Identify which cell holds the provided text, then report its (x, y) central coordinate. 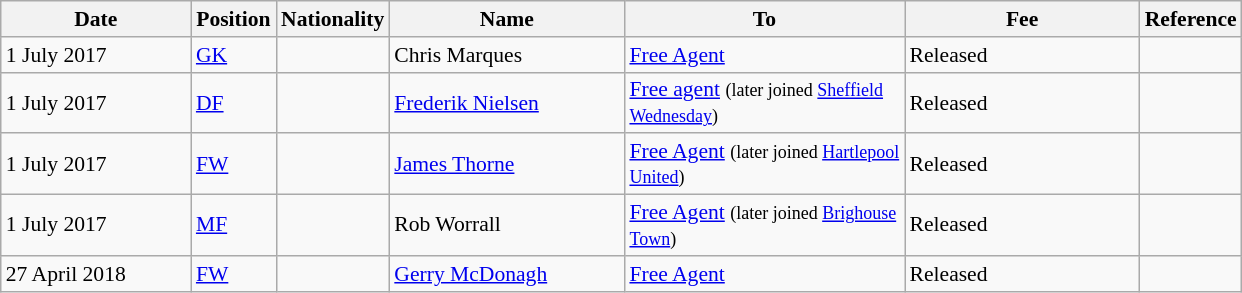
Free Agent (later joined Hartlepool United) (764, 164)
27 April 2018 (96, 274)
GK (234, 55)
Fee (1022, 19)
Rob Worrall (506, 226)
Name (506, 19)
Free agent (later joined Sheffield Wednesday) (764, 102)
Chris Marques (506, 55)
Position (234, 19)
Nationality (332, 19)
Free Agent (later joined Brighouse Town) (764, 226)
Gerry McDonagh (506, 274)
MF (234, 226)
Date (96, 19)
Reference (1191, 19)
DF (234, 102)
Frederik Nielsen (506, 102)
To (764, 19)
James Thorne (506, 164)
